Output the (x, y) coordinate of the center of the cell containing the given text.  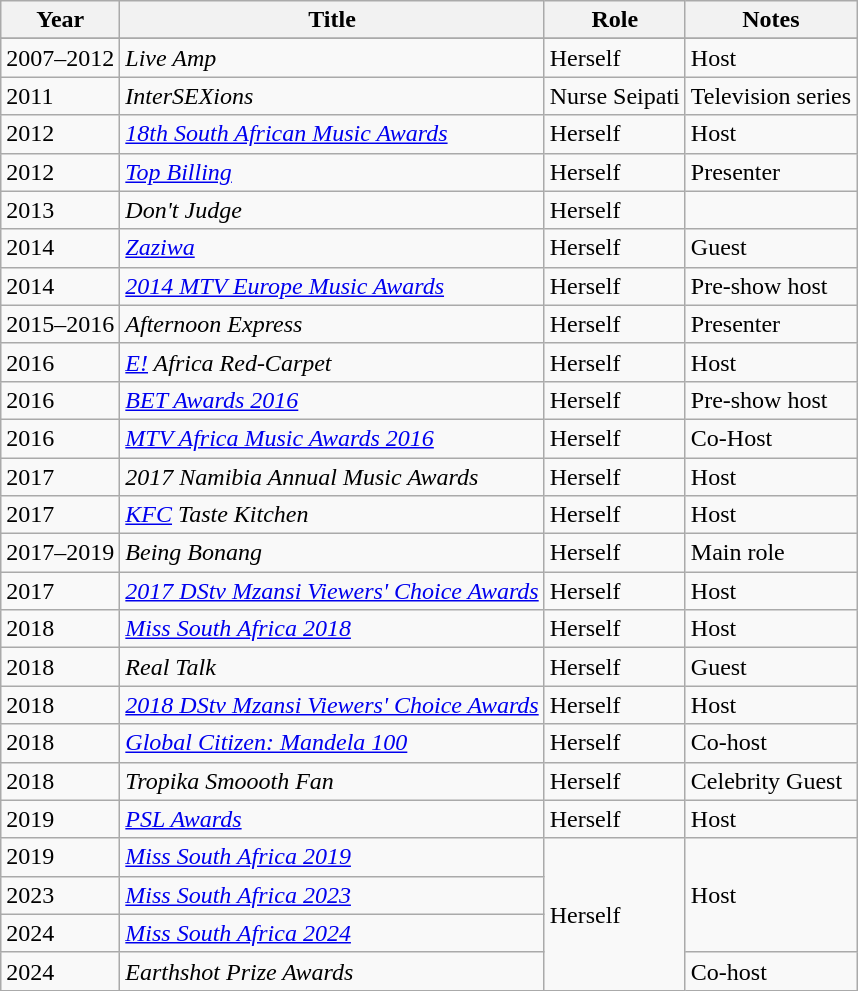
2023 (60, 895)
2007–2012 (60, 58)
Celebrity Guest (770, 781)
2014 MTV Europe Music Awards (332, 286)
Miss South Africa 2024 (332, 933)
Tropika Smoooth Fan (332, 781)
2011 (60, 96)
MTV Africa Music Awards 2016 (332, 438)
2015–2016 (60, 324)
Television series (770, 96)
KFC Taste Kitchen (332, 515)
Global Citizen: Mandela 100 (332, 743)
Nurse Seipati (614, 96)
Main role (770, 553)
2013 (60, 210)
Earthshot Prize Awards (332, 971)
Role (614, 20)
Year (60, 20)
Miss South Africa 2018 (332, 629)
Afternoon Express (332, 324)
2017 Namibia Annual Music Awards (332, 477)
2018 DStv Mzansi Viewers' Choice Awards (332, 705)
Top Billing (332, 172)
PSL Awards (332, 819)
Live Amp (332, 58)
Miss South Africa 2023 (332, 895)
InterSEXions (332, 96)
Being Bonang (332, 553)
Don't Judge (332, 210)
18th South African Music Awards (332, 134)
2017 DStv Mzansi Viewers' Choice Awards (332, 591)
Title (332, 20)
Notes (770, 20)
Real Talk (332, 667)
2017–2019 (60, 553)
Co-Host (770, 438)
Miss South Africa 2019 (332, 857)
E! Africa Red-Carpet (332, 362)
Zaziwa (332, 248)
BET Awards 2016 (332, 400)
